Find where the given text appears and provide that cell's center as (X, Y) coordinate. 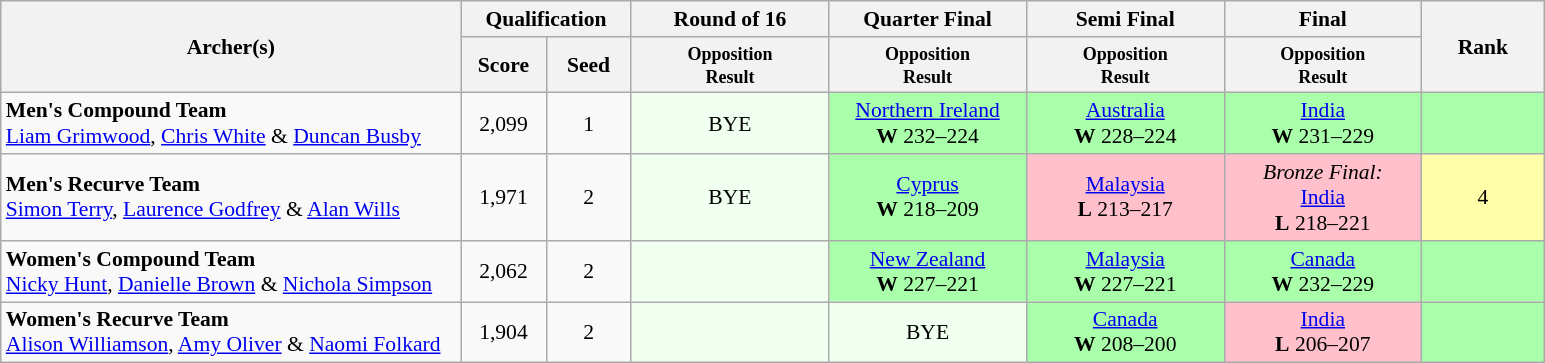
4 (1484, 198)
Women's Compound TeamNicky Hunt, Danielle Brown & Nichola Simpson (231, 272)
1 (588, 124)
Qualification (546, 19)
Quarter Final (928, 19)
Final (1323, 19)
Semi Final (1125, 19)
Rank (1484, 47)
CanadaW 232–229 (1323, 272)
2,062 (504, 272)
MalaysiaW 227–221 (1125, 272)
1,904 (504, 332)
Northern IrelandW 232–224 (928, 124)
Score (504, 65)
Women's Recurve TeamAlison Williamson, Amy Oliver & Naomi Folkard (231, 332)
MalaysiaL 213–217 (1125, 198)
IndiaW 231–229 (1323, 124)
1,971 (504, 198)
Seed (588, 65)
Men's Recurve TeamSimon Terry, Laurence Godfrey & Alan Wills (231, 198)
New ZealandW 227–221 (928, 272)
Round of 16 (730, 19)
Men's Compound TeamLiam Grimwood, Chris White & Duncan Busby (231, 124)
Bronze Final: IndiaL 218–221 (1323, 198)
2,099 (504, 124)
IndiaL 206–207 (1323, 332)
AustraliaW 228–224 (1125, 124)
CanadaW 208–200 (1125, 332)
CyprusW 218–209 (928, 198)
Archer(s) (231, 47)
